For the text-containing cell, return its midpoint in [x, y] coordinate format. 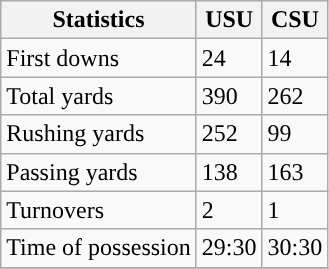
CSU [295, 20]
USU [229, 20]
14 [295, 58]
Total yards [99, 96]
24 [229, 58]
Statistics [99, 20]
29:30 [229, 248]
163 [295, 172]
First downs [99, 58]
2 [229, 210]
99 [295, 134]
30:30 [295, 248]
138 [229, 172]
Passing yards [99, 172]
390 [229, 96]
Time of possession [99, 248]
262 [295, 96]
1 [295, 210]
Turnovers [99, 210]
Rushing yards [99, 134]
252 [229, 134]
